Locate the cell with the specified text and output its [X, Y] center coordinate. 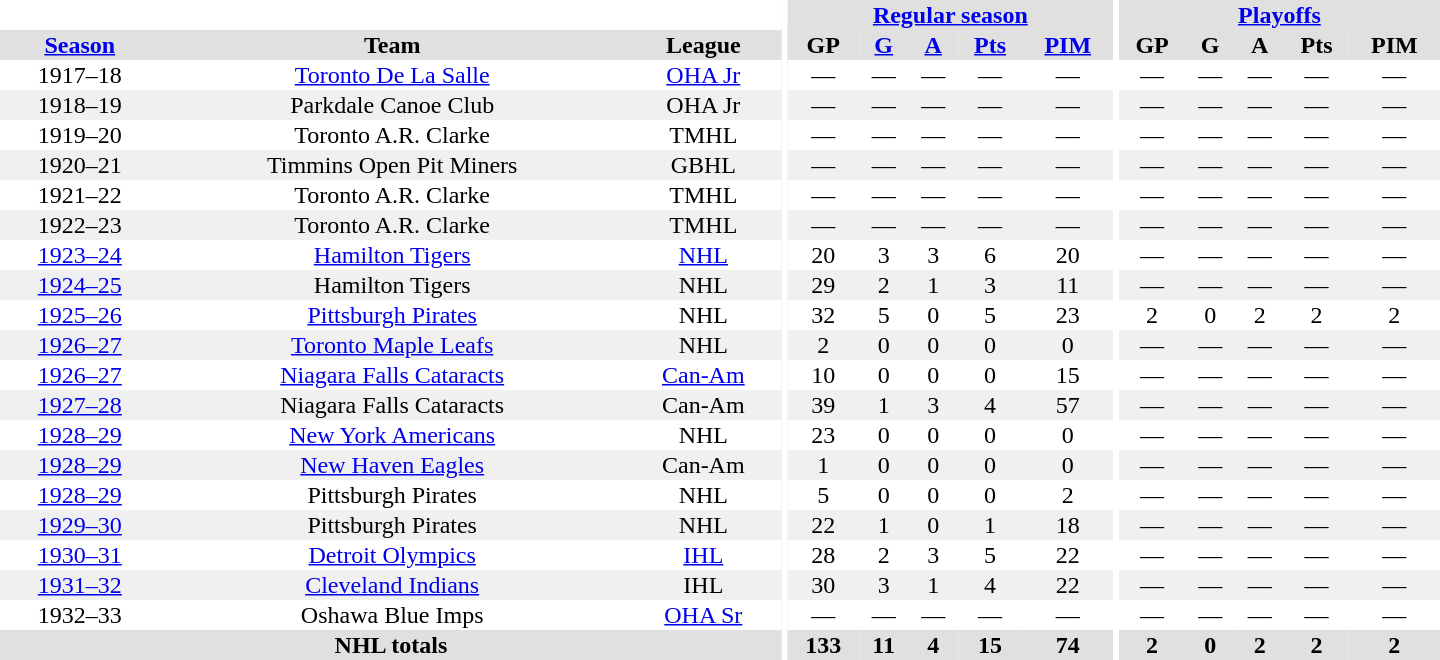
1922–23 [80, 225]
6 [990, 255]
1919–20 [80, 135]
Timmins Open Pit Miners [392, 165]
Detroit Olympics [392, 555]
39 [823, 405]
Toronto Maple Leafs [392, 345]
NHL totals [391, 645]
57 [1068, 405]
Team [392, 45]
1929–30 [80, 525]
1930–31 [80, 555]
1927–28 [80, 405]
Parkdale Canoe Club [392, 105]
32 [823, 315]
New Haven Eagles [392, 465]
1917–18 [80, 75]
1920–21 [80, 165]
Cleveland Indians [392, 585]
Regular season [950, 15]
Season [80, 45]
74 [1068, 645]
1925–26 [80, 315]
18 [1068, 525]
League [704, 45]
1921–22 [80, 195]
28 [823, 555]
1931–32 [80, 585]
1932–33 [80, 615]
1918–19 [80, 105]
133 [823, 645]
1923–24 [80, 255]
GBHL [704, 165]
29 [823, 285]
Toronto De La Salle [392, 75]
10 [823, 375]
1924–25 [80, 285]
New York Americans [392, 435]
OHA Sr [704, 615]
Oshawa Blue Imps [392, 615]
30 [823, 585]
Playoffs [1280, 15]
